For the text-containing cell, return its midpoint in (x, y) coordinate format. 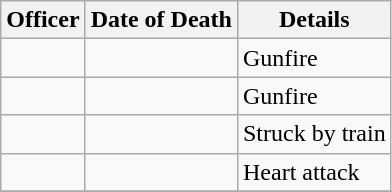
Officer (43, 20)
Details (314, 20)
Heart attack (314, 172)
Date of Death (161, 20)
Struck by train (314, 134)
